Return the (x, y) coordinate for the center point of the cell that contains the specified text.  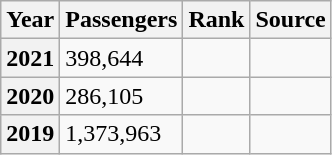
2020 (30, 96)
1,373,963 (122, 134)
2019 (30, 134)
Rank (216, 20)
Source (290, 20)
Year (30, 20)
286,105 (122, 96)
2021 (30, 58)
398,644 (122, 58)
Passengers (122, 20)
